For the text-containing cell, return its midpoint in [X, Y] coordinate format. 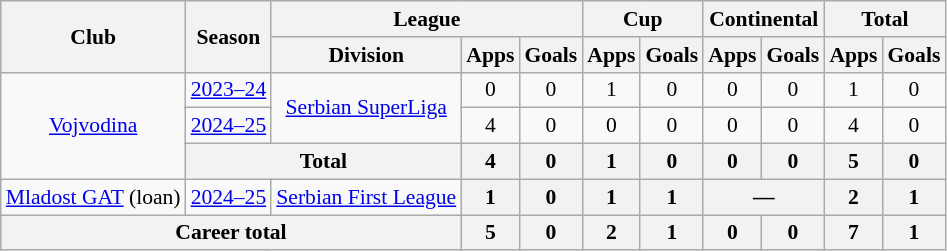
Serbian First League [366, 197]
Career total [231, 233]
— [764, 197]
Cup [642, 19]
2023–24 [229, 90]
Serbian SuperLiga [366, 108]
Division [366, 55]
7 [853, 233]
Vojvodina [94, 126]
Season [229, 36]
Club [94, 36]
Continental [764, 19]
Mladost GAT (loan) [94, 197]
League [426, 19]
